Return [X, Y] of the center of cell containing provided text 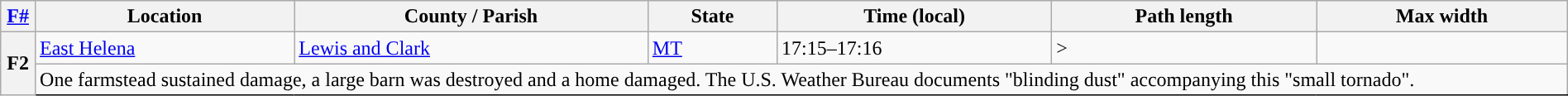
Path length [1184, 17]
Max width [1442, 17]
F# [18, 17]
Time (local) [915, 17]
County / Parish [471, 17]
Lewis and Clark [471, 48]
F2 [18, 64]
MT [712, 48]
17:15–17:16 [915, 48]
Location [165, 17]
State [712, 17]
> [1184, 48]
East Helena [165, 48]
